Locate the cell with the specified text and output its (x, y) center coordinate. 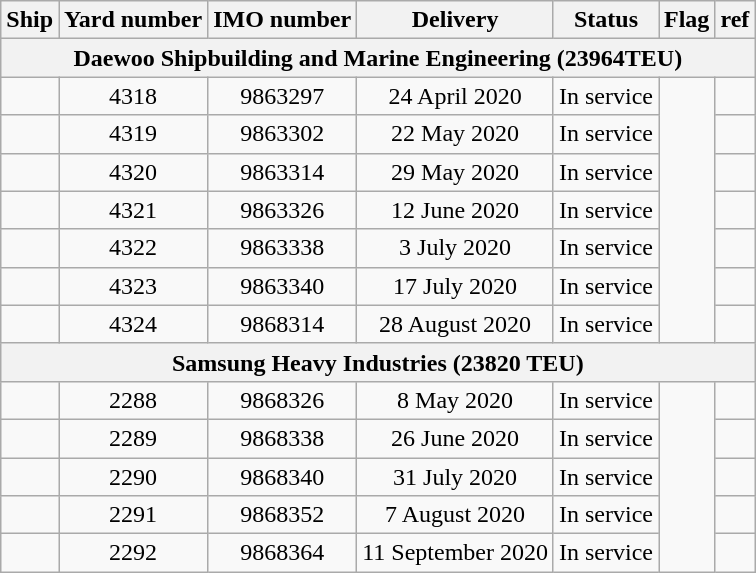
4319 (134, 134)
Daewoo Shipbuilding and Marine Engineering (23964TEU) (378, 58)
Samsung Heavy Industries (23820 TEU) (378, 362)
4324 (134, 324)
12 June 2020 (456, 210)
2289 (134, 438)
9868340 (282, 477)
4320 (134, 172)
9863302 (282, 134)
22 May 2020 (456, 134)
Flag (686, 20)
29 May 2020 (456, 172)
9868364 (282, 553)
31 July 2020 (456, 477)
9863340 (282, 286)
IMO number (282, 20)
9863314 (282, 172)
9868326 (282, 400)
2288 (134, 400)
Delivery (456, 20)
Status (606, 20)
2290 (134, 477)
28 August 2020 (456, 324)
Yard number (134, 20)
24 April 2020 (456, 96)
2291 (134, 515)
9868352 (282, 515)
4322 (134, 248)
9868338 (282, 438)
3 July 2020 (456, 248)
Ship (30, 20)
9863338 (282, 248)
17 July 2020 (456, 286)
4323 (134, 286)
4321 (134, 210)
9863297 (282, 96)
11 September 2020 (456, 553)
ref (735, 20)
4318 (134, 96)
2292 (134, 553)
8 May 2020 (456, 400)
26 June 2020 (456, 438)
9868314 (282, 324)
9863326 (282, 210)
7 August 2020 (456, 515)
